Return the (x, y) coordinate for the center point of the cell that contains the specified text.  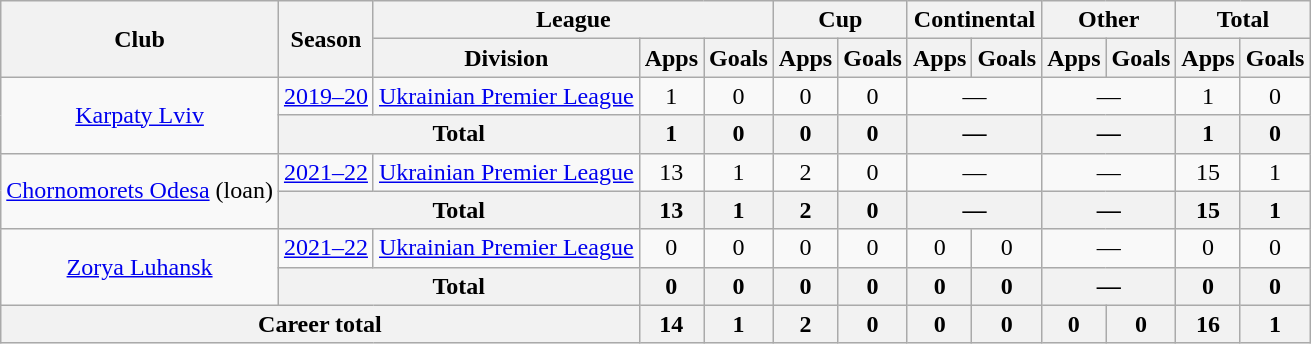
16 (1208, 324)
League (573, 20)
Karpaty Lviv (140, 115)
Division (506, 58)
Zorya Luhansk (140, 267)
Cup (840, 20)
Other (1109, 20)
Season (326, 39)
2019–20 (326, 96)
Continental (974, 20)
Club (140, 39)
14 (671, 324)
Career total (320, 324)
Chornomorets Odesa (loan) (140, 191)
